Find where the given text appears and provide that cell's center as [X, Y] coordinate. 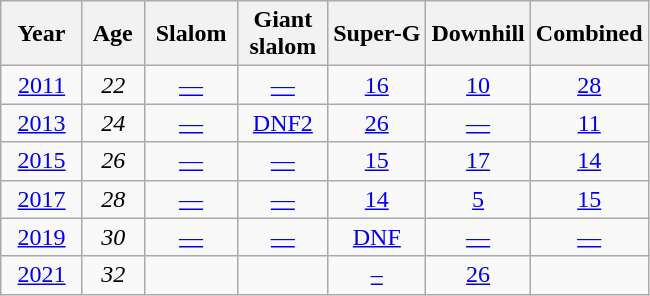
Combined [589, 34]
2011 [42, 85]
2015 [42, 161]
11 [589, 123]
10 [478, 85]
32 [113, 275]
17 [478, 161]
30 [113, 237]
DNF [377, 237]
5 [478, 199]
Super-G [377, 34]
16 [377, 85]
2013 [42, 123]
Slalom [191, 34]
Year [42, 34]
Downhill [478, 34]
Giant slalom [283, 34]
Age [113, 34]
2017 [42, 199]
2019 [42, 237]
– [377, 275]
2021 [42, 275]
24 [113, 123]
22 [113, 85]
DNF2 [283, 123]
